Extract the (x, y) coordinate from the center of the cell holding the provided text.  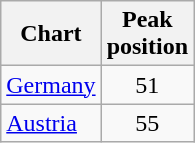
Germany (51, 85)
Chart (51, 34)
51 (147, 85)
Austria (51, 123)
Peakposition (147, 34)
55 (147, 123)
